Detect which cell encompasses the target text, then output its [x, y] center coordinate. 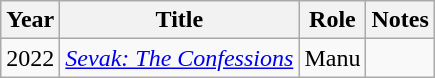
Notes [400, 20]
Role [332, 20]
Year [30, 20]
2022 [30, 58]
Manu [332, 58]
Sevak: The Confessions [180, 58]
Title [180, 20]
